From the cell containing the given text, extract its center point as [x, y] coordinate. 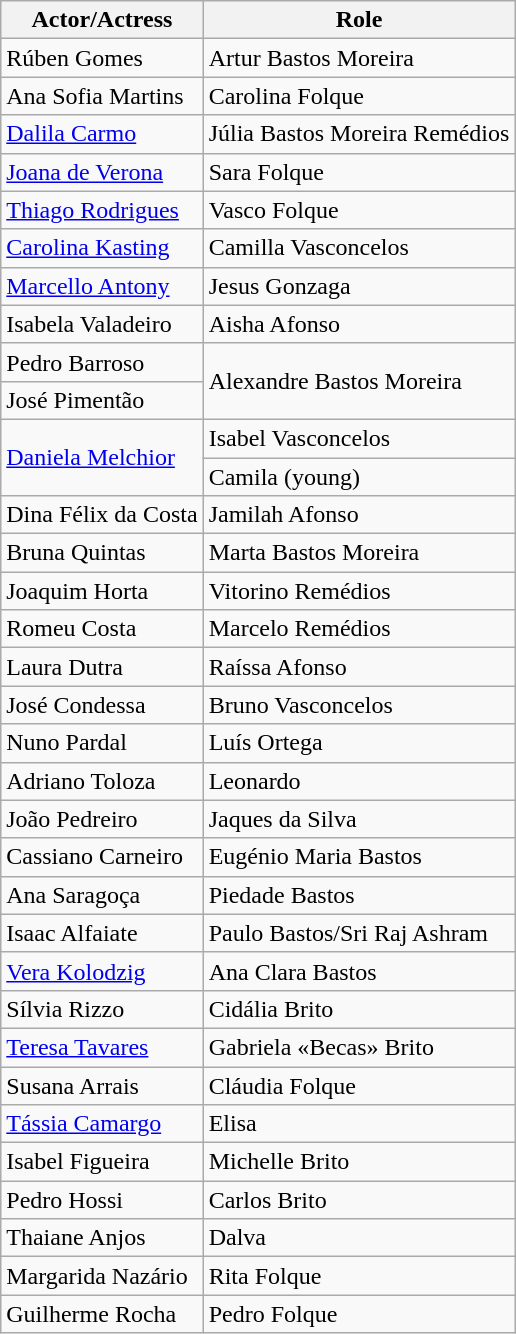
Rúben Gomes [102, 58]
Daniela Melchior [102, 457]
Carolina Kasting [102, 248]
Pedro Barroso [102, 362]
Júlia Bastos Moreira Remédios [359, 134]
Elisa [359, 1124]
Thaiane Anjos [102, 1238]
Leonardo [359, 781]
José Condessa [102, 705]
Romeu Costa [102, 629]
Dina Félix da Costa [102, 515]
Artur Bastos Moreira [359, 58]
Joaquim Horta [102, 591]
Isabel Figueira [102, 1162]
Pedro Folque [359, 1314]
Aisha Afonso [359, 324]
Vitorino Remédios [359, 591]
Marta Bastos Moreira [359, 553]
Gabriela «Becas» Brito [359, 1047]
Ana Sofia Martins [102, 96]
Guilherme Rocha [102, 1314]
Dalila Carmo [102, 134]
Thiago Rodrigues [102, 210]
Susana Arrais [102, 1085]
Jamilah Afonso [359, 515]
Eugénio Maria Bastos [359, 857]
Marcelo Remédios [359, 629]
Bruno Vasconcelos [359, 705]
Sara Folque [359, 172]
Cláudia Folque [359, 1085]
Ana Saragoça [102, 895]
José Pimentão [102, 400]
Adriano Toloza [102, 781]
Vasco Folque [359, 210]
Cassiano Carneiro [102, 857]
Carolina Folque [359, 96]
Raíssa Afonso [359, 667]
Isabela Valadeiro [102, 324]
Tássia Camargo [102, 1124]
Pedro Hossi [102, 1200]
Jaques da Silva [359, 819]
Role [359, 20]
Camilla Vasconcelos [359, 248]
Ana Clara Bastos [359, 971]
Actor/Actress [102, 20]
Cidália Brito [359, 1009]
João Pedreiro [102, 819]
Carlos Brito [359, 1200]
Marcello Antony [102, 286]
Margarida Nazário [102, 1276]
Laura Dutra [102, 667]
Paulo Bastos/Sri Raj Ashram [359, 933]
Alexandre Bastos Moreira [359, 381]
Rita Folque [359, 1276]
Piedade Bastos [359, 895]
Joana de Verona [102, 172]
Dalva [359, 1238]
Michelle Brito [359, 1162]
Isaac Alfaiate [102, 933]
Sílvia Rizzo [102, 1009]
Nuno Pardal [102, 743]
Luís Ortega [359, 743]
Bruna Quintas [102, 553]
Teresa Tavares [102, 1047]
Jesus Gonzaga [359, 286]
Vera Kolodzig [102, 971]
Camila (young) [359, 477]
Isabel Vasconcelos [359, 438]
